Return [x, y] of the center of cell containing provided text 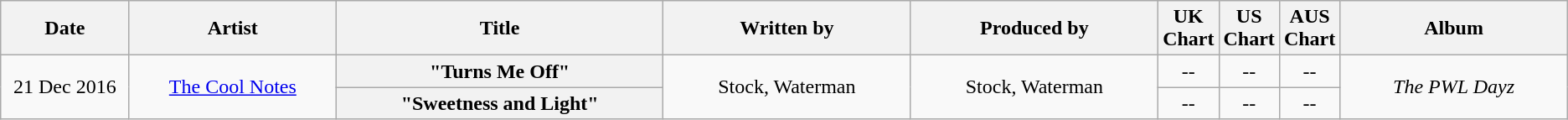
"Turns Me Off" [500, 71]
US Chart [1249, 29]
Album [1454, 29]
The PWL Dayz [1454, 87]
AUS Chart [1309, 29]
Produced by [1034, 29]
Date [65, 29]
21 Dec 2016 [65, 87]
"Sweetness and Light" [500, 103]
UK Chart [1189, 29]
Artist [233, 29]
The Cool Notes [233, 87]
Written by [787, 29]
Title [500, 29]
